Locate the cell with the specified text and output its [X, Y] center coordinate. 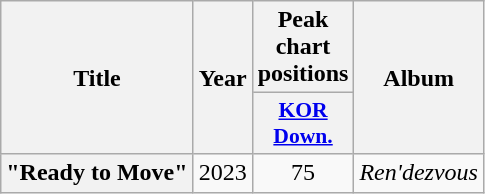
Peak chart positions [303, 47]
2023 [222, 173]
"Ready to Move" [97, 173]
Title [97, 78]
Year [222, 78]
75 [303, 173]
Album [418, 78]
KORDown. [303, 124]
Ren'dezvous [418, 173]
